Determine the [x, y] coordinate at the center of the cell enclosing the given text.  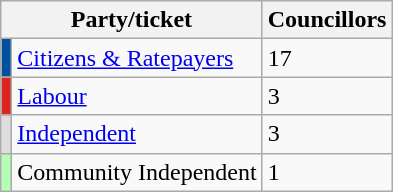
Councillors [327, 20]
Independent [137, 134]
Labour [137, 96]
1 [327, 172]
Party/ticket [132, 20]
Community Independent [137, 172]
17 [327, 58]
Citizens & Ratepayers [137, 58]
